From the cell containing the given text, extract its center point as [X, Y] coordinate. 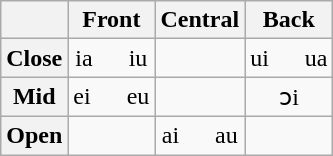
Back [289, 20]
ai au [200, 135]
ui ua [289, 58]
Mid [34, 97]
ei eu [112, 97]
Close [34, 58]
Central [200, 20]
Front [112, 20]
ɔi [289, 97]
Open [34, 135]
ia iu [112, 58]
